Detect which cell encompasses the target text, then output its [x, y] center coordinate. 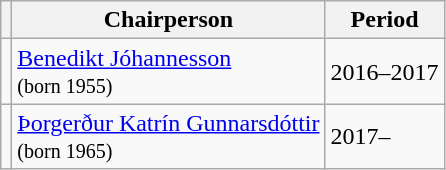
Period [384, 20]
2017– [384, 136]
Chairperson [168, 20]
Þorgerður Katrín Gunnarsdóttir(born 1965) [168, 136]
Benedikt Jóhannesson(born 1955) [168, 72]
2016–2017 [384, 72]
